Capture the cell that displays the provided text and extract its [x, y] central coordinate. 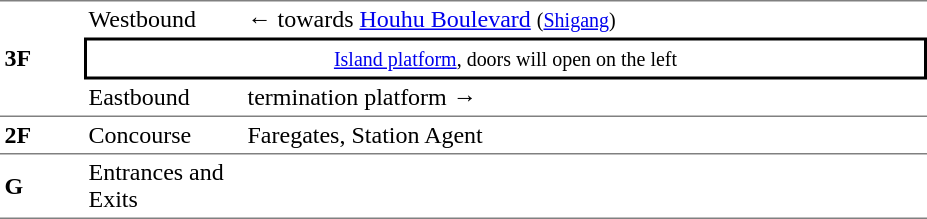
3F [42, 58]
termination platform → [585, 99]
Island platform, doors will open on the left [506, 59]
Eastbound [164, 99]
2F [42, 136]
Faregates, Station Agent [585, 136]
Entrances and Exits [164, 186]
Concourse [164, 136]
← towards Houhu Boulevard (Shigang) [585, 19]
G [42, 186]
Westbound [164, 19]
